For the text-containing cell, return its midpoint in [X, Y] coordinate format. 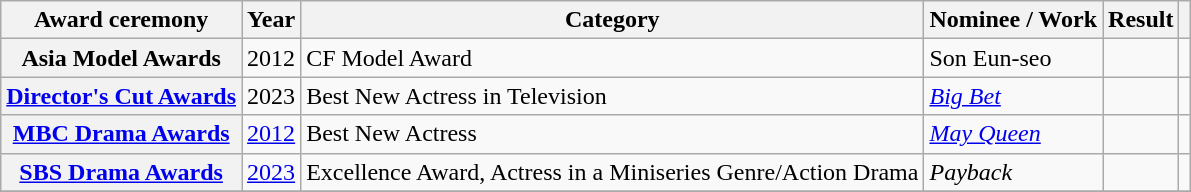
May Queen [1014, 134]
Best New Actress [612, 134]
Best New Actress in Television [612, 96]
SBS Drama Awards [122, 172]
Payback [1014, 172]
Excellence Award, Actress in a Miniseries Genre/Action Drama [612, 172]
Award ceremony [122, 20]
Asia Model Awards [122, 58]
Nominee / Work [1014, 20]
CF Model Award [612, 58]
Year [272, 20]
Son Eun-seo [1014, 58]
MBC Drama Awards [122, 134]
Category [612, 20]
Director's Cut Awards [122, 96]
Big Bet [1014, 96]
Result [1141, 20]
